Search for the cell housing the specified text and yield its [x, y] center coordinate. 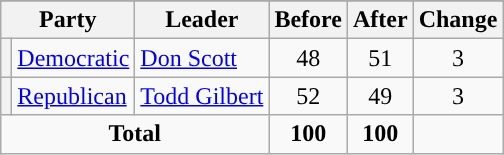
48 [308, 58]
Leader [202, 20]
Party [68, 20]
Before [308, 20]
Change [458, 20]
Total [135, 134]
52 [308, 96]
After [380, 20]
Republican [74, 96]
49 [380, 96]
Democratic [74, 58]
Don Scott [202, 58]
Todd Gilbert [202, 96]
51 [380, 58]
